Pinpoint the cell where the given text exists, returning its (X, Y) midpoint coordinate. 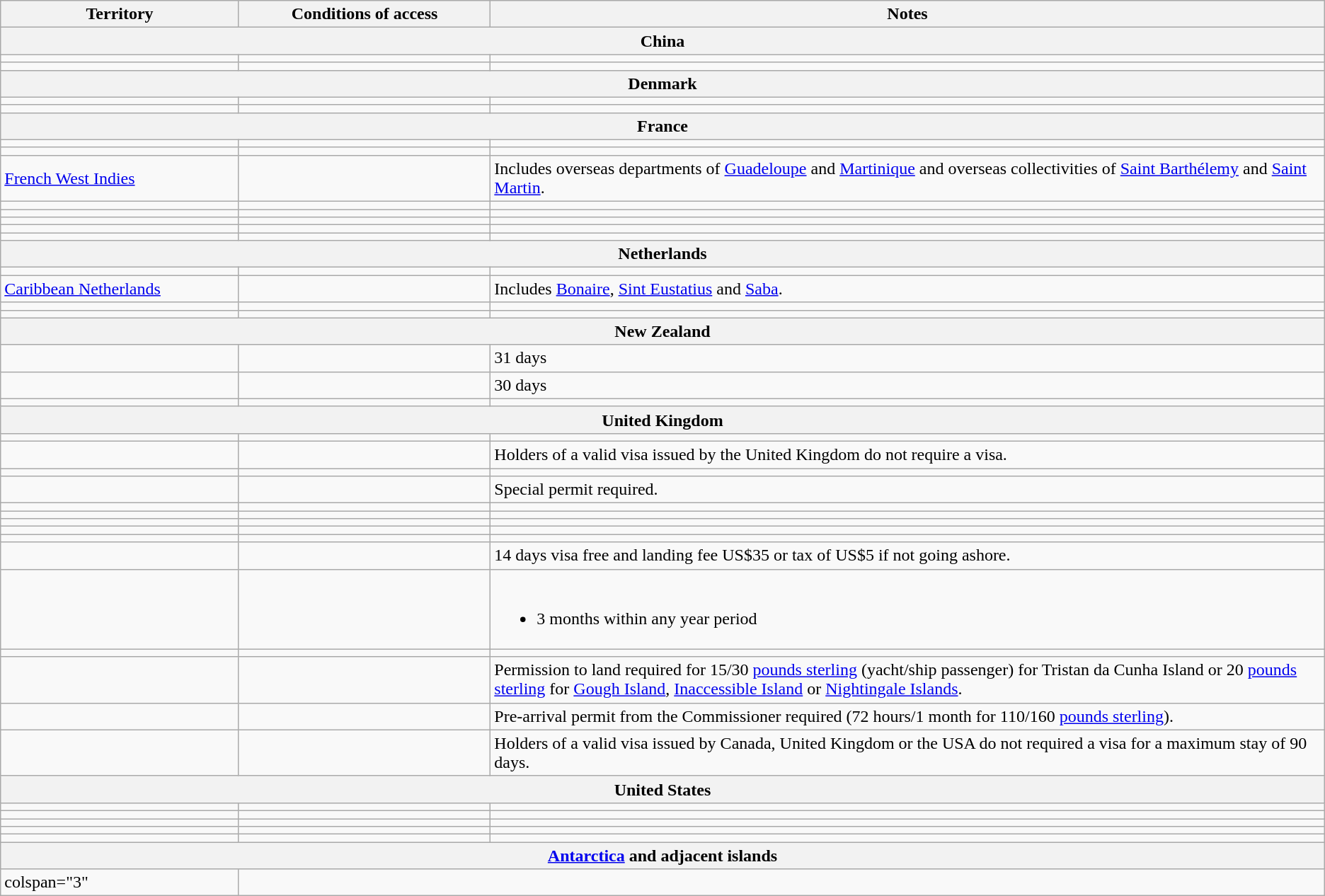
Holders of a valid visa issued by the United Kingdom do not require a visa. (907, 454)
Holders of a valid visa issued by Canada, United Kingdom or the USA do not required a visa for a maximum stay of 90 days. (907, 753)
United States (662, 789)
Includes Bonaire, Sint Eustatius and Saba. (907, 289)
31 days (907, 358)
United Kingdom (662, 420)
Caribbean Netherlands (120, 289)
Notes (907, 14)
Territory (120, 14)
Netherlands (662, 254)
3 months within any year period (907, 609)
French West Indies (120, 178)
Conditions of access (364, 14)
France (662, 126)
Denmark (662, 84)
Pre-arrival permit from the Commissioner required (72 hours/1 month for 110/160 pounds sterling). (907, 716)
14 days visa free and landing fee US$35 or tax of US$5 if not going ashore. (907, 556)
30 days (907, 385)
colspan="3" (120, 883)
Special permit required. (907, 490)
New Zealand (662, 331)
Antarctica and adjacent islands (662, 856)
China (662, 41)
Includes overseas departments of Guadeloupe and Martinique and overseas collectivities of Saint Barthélemy and Saint Martin. (907, 178)
